Identify which cell holds the provided text, then report its (X, Y) central coordinate. 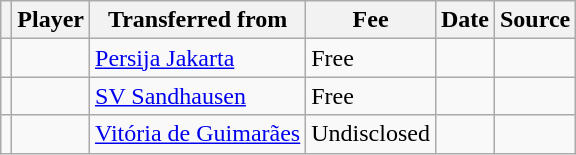
Date (464, 20)
SV Sandhausen (198, 96)
Persija Jakarta (198, 58)
Undisclosed (371, 134)
Source (534, 20)
Player (51, 20)
Vitória de Guimarães (198, 134)
Transferred from (198, 20)
Fee (371, 20)
